For the text-containing cell, return its midpoint in [x, y] coordinate format. 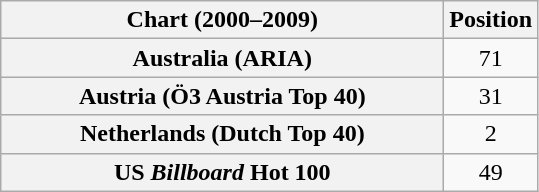
71 [491, 58]
Australia (ARIA) [222, 58]
Austria (Ö3 Austria Top 40) [222, 96]
Position [491, 20]
49 [491, 172]
US Billboard Hot 100 [222, 172]
Chart (2000–2009) [222, 20]
31 [491, 96]
Netherlands (Dutch Top 40) [222, 134]
2 [491, 134]
